Identify which cell holds the provided text, then report its (X, Y) central coordinate. 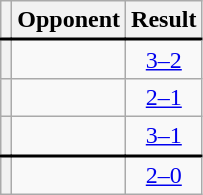
2–0 (164, 174)
3–2 (164, 60)
Result (164, 20)
Opponent (69, 20)
3–1 (164, 136)
2–1 (164, 97)
